Determine the (X, Y) coordinate at the center of the cell enclosing the given text.  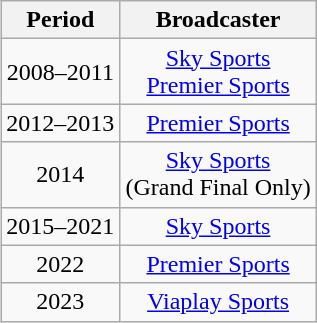
2008–2011 (60, 72)
2012–2013 (60, 123)
2022 (60, 264)
2023 (60, 302)
2014 (60, 174)
Viaplay Sports (218, 302)
Period (60, 20)
Sky Sports (218, 226)
2015–2021 (60, 226)
Sky Sports(Grand Final Only) (218, 174)
Broadcaster (218, 20)
Sky SportsPremier Sports (218, 72)
